Detect which cell encompasses the target text, then output its [X, Y] center coordinate. 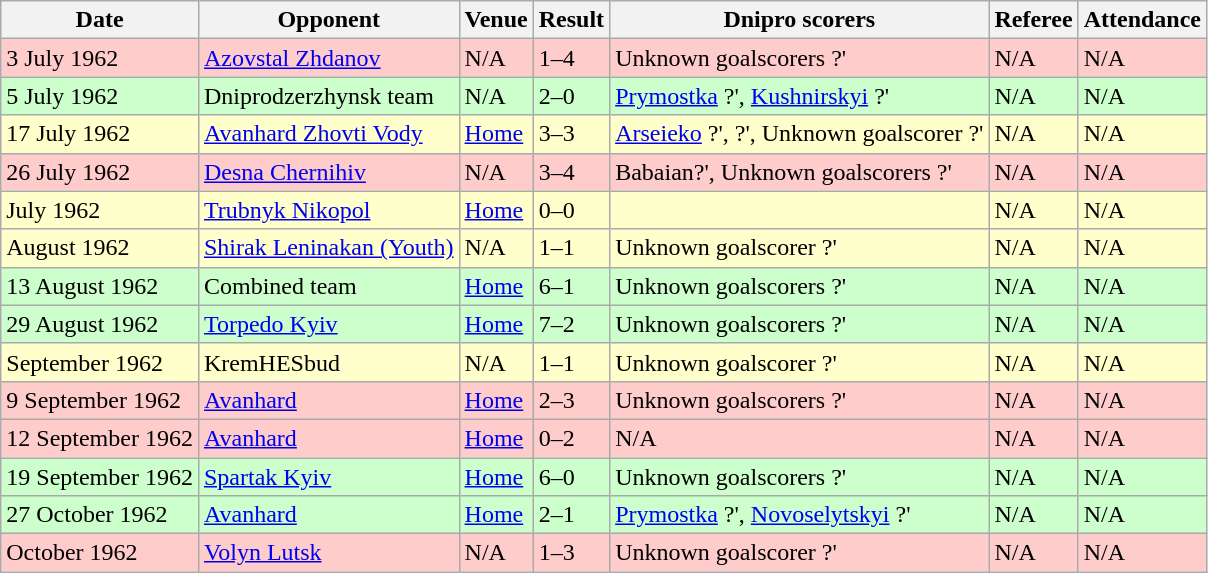
Venue [496, 20]
29 August 1962 [100, 324]
2–3 [571, 400]
Babaian?', Unknown goalscorers ?' [800, 172]
9 September 1962 [100, 400]
Combined team [328, 286]
Referee [1034, 20]
0–0 [571, 210]
7–2 [571, 324]
Shirak Leninakan (Youth) [328, 248]
Dnipro scorers [800, 20]
0–2 [571, 438]
Arseieko ?', ?', Unknown goalscorer ?' [800, 134]
17 July 1962 [100, 134]
19 September 1962 [100, 477]
Avanhard Zhovti Vody [328, 134]
3–4 [571, 172]
Attendance [1142, 20]
September 1962 [100, 362]
3 July 1962 [100, 58]
26 July 1962 [100, 172]
Torpedo Kyiv [328, 324]
Spartak Kyiv [328, 477]
Dniprodzerzhynsk team [328, 96]
13 August 1962 [100, 286]
August 1962 [100, 248]
Prymostka ?', Kushnirskyi ?' [800, 96]
2–0 [571, 96]
27 October 1962 [100, 515]
KremHESbud [328, 362]
Trubnyk Nikopol [328, 210]
5 July 1962 [100, 96]
2–1 [571, 515]
October 1962 [100, 553]
July 1962 [100, 210]
Volyn Lutsk [328, 553]
Opponent [328, 20]
6–0 [571, 477]
6–1 [571, 286]
1–4 [571, 58]
Date [100, 20]
Prymostka ?', Novoselytskyi ?' [800, 515]
1–3 [571, 553]
Azovstal Zhdanov [328, 58]
Desna Chernihiv [328, 172]
Result [571, 20]
12 September 1962 [100, 438]
3–3 [571, 134]
